Locate the cell with the specified text and output its [X, Y] center coordinate. 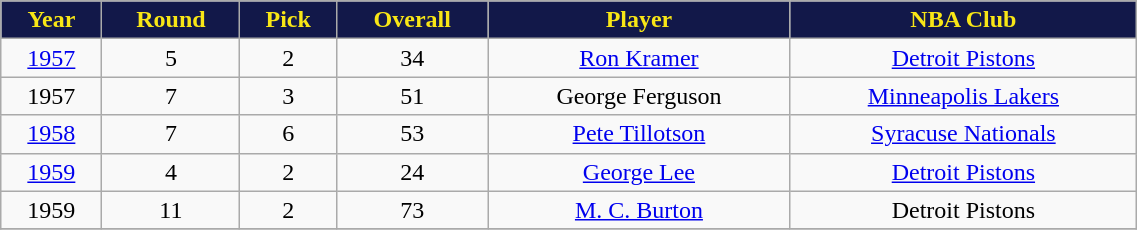
Minneapolis Lakers [964, 96]
24 [412, 172]
4 [171, 172]
34 [412, 58]
George Ferguson [639, 96]
Round [171, 20]
3 [288, 96]
Overall [412, 20]
51 [412, 96]
Pick [288, 20]
73 [412, 210]
Ron Kramer [639, 58]
6 [288, 134]
11 [171, 210]
Pete Tillotson [639, 134]
Year [52, 20]
George Lee [639, 172]
Player [639, 20]
Syracuse Nationals [964, 134]
1958 [52, 134]
5 [171, 58]
53 [412, 134]
M. C. Burton [639, 210]
NBA Club [964, 20]
